Capture the cell that displays the provided text and extract its [X, Y] central coordinate. 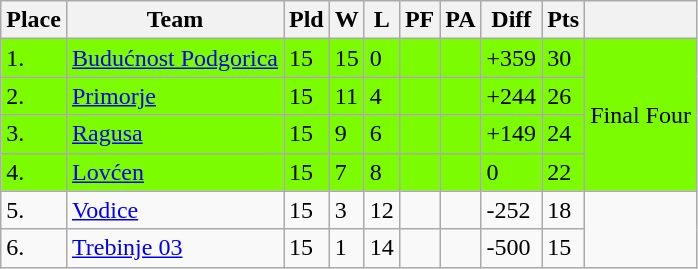
24 [564, 134]
4. [34, 172]
2. [34, 96]
6. [34, 248]
11 [346, 96]
14 [382, 248]
+244 [512, 96]
PA [460, 20]
Budućnost Podgorica [174, 58]
1 [346, 248]
W [346, 20]
1. [34, 58]
Vodice [174, 210]
Place [34, 20]
3. [34, 134]
4 [382, 96]
+149 [512, 134]
22 [564, 172]
Team [174, 20]
9 [346, 134]
-500 [512, 248]
18 [564, 210]
Pld [307, 20]
+359 [512, 58]
7 [346, 172]
12 [382, 210]
-252 [512, 210]
Final Four [641, 115]
6 [382, 134]
Ragusa [174, 134]
Pts [564, 20]
Trebinje 03 [174, 248]
26 [564, 96]
30 [564, 58]
PF [419, 20]
3 [346, 210]
8 [382, 172]
Diff [512, 20]
Primorje [174, 96]
Lovćen [174, 172]
L [382, 20]
5. [34, 210]
